Search for the cell housing the specified text and yield its [X, Y] center coordinate. 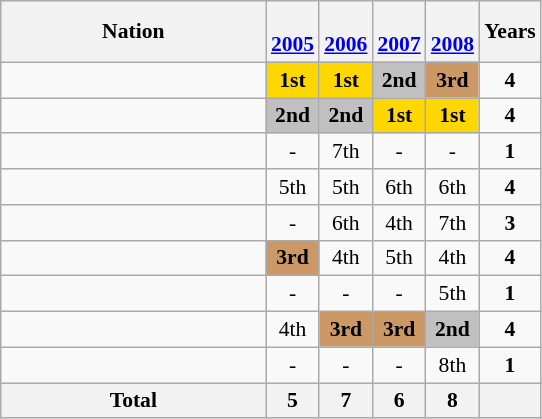
Total [134, 401]
8th [452, 365]
2008 [452, 32]
3 [510, 223]
8 [452, 401]
5 [292, 401]
7 [346, 401]
2005 [292, 32]
Years [510, 32]
2006 [346, 32]
Nation [134, 32]
6 [398, 401]
2007 [398, 32]
